Locate the cell with the specified text and output its (x, y) center coordinate. 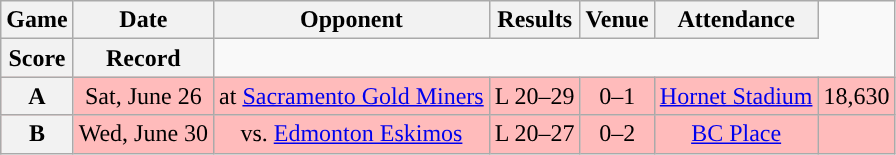
0–1 (617, 96)
vs. Edmonton Eskimos (352, 134)
Results (534, 20)
Opponent (352, 20)
L 20–29 (534, 96)
B (37, 134)
at Sacramento Gold Miners (352, 96)
18,630 (856, 96)
BC Place (736, 134)
Attendance (736, 20)
A (37, 96)
Venue (617, 20)
0–2 (617, 134)
Record (143, 58)
L 20–27 (534, 134)
Wed, June 30 (143, 134)
Game (37, 20)
Hornet Stadium (736, 96)
Sat, June 26 (143, 96)
Date (143, 20)
Score (37, 58)
